For the text-containing cell, return its midpoint in [X, Y] coordinate format. 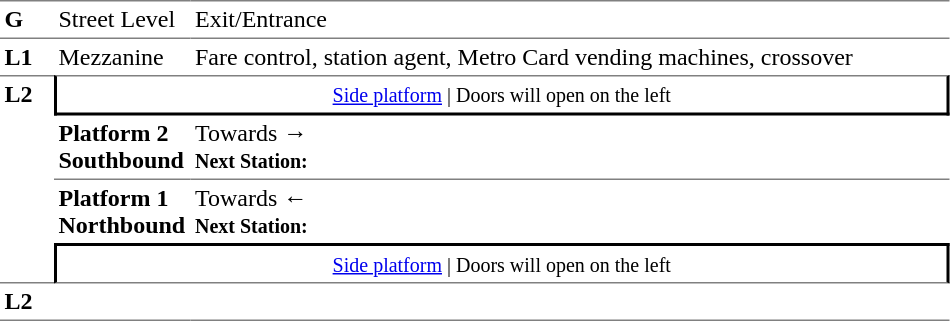
Fare control, station agent, Metro Card vending machines, crossover [570, 57]
L1 [27, 57]
Platform 1Northbound [122, 212]
Towards → Next Station: [570, 148]
Exit/Entrance [570, 20]
Towards ← Next Station: [570, 212]
Street Level [122, 20]
Platform 2Southbound [122, 148]
L2 [27, 179]
Mezzanine [122, 57]
G [27, 20]
